Extract the (X, Y) coordinate from the center of the cell holding the provided text.  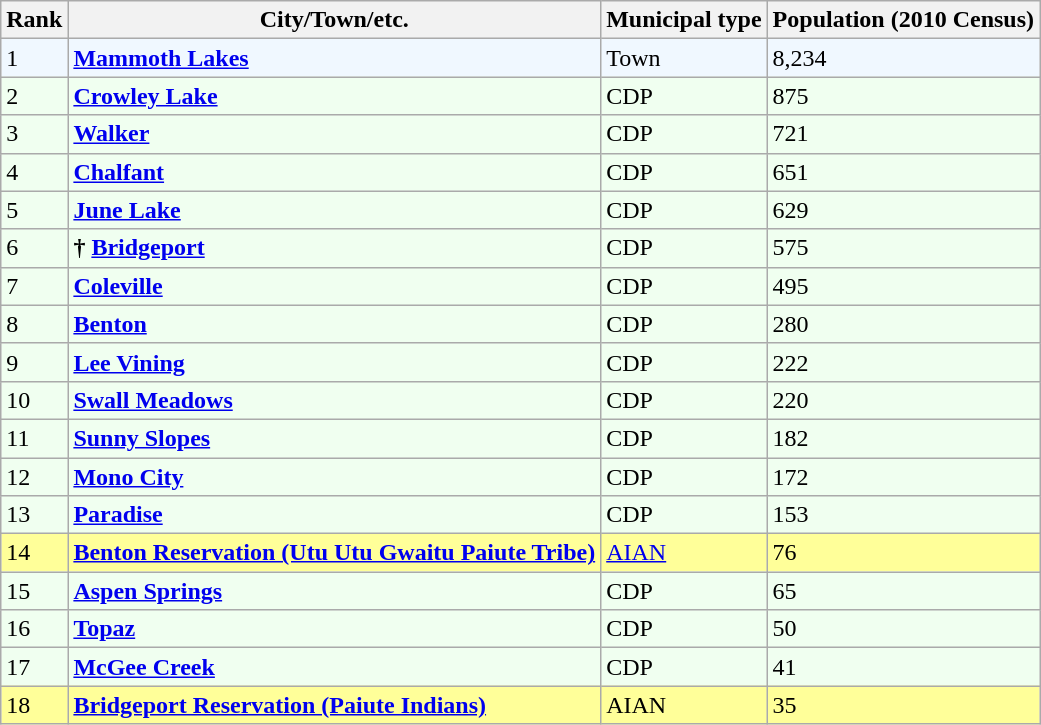
18 (34, 705)
222 (903, 362)
Coleville (334, 286)
Town (684, 58)
16 (34, 629)
182 (903, 438)
Benton (334, 324)
5 (34, 210)
Crowley Lake (334, 96)
† Bridgeport (334, 248)
575 (903, 248)
Lee Vining (334, 362)
41 (903, 667)
35 (903, 705)
Mammoth Lakes (334, 58)
651 (903, 172)
Aspen Springs (334, 591)
8 (34, 324)
65 (903, 591)
9 (34, 362)
Topaz (334, 629)
721 (903, 134)
50 (903, 629)
3 (34, 134)
Municipal type (684, 20)
Chalfant (334, 172)
17 (34, 667)
Bridgeport Reservation (Paiute Indians) (334, 705)
7 (34, 286)
8,234 (903, 58)
4 (34, 172)
McGee Creek (334, 667)
12 (34, 477)
2 (34, 96)
June Lake (334, 210)
Population (2010 Census) (903, 20)
11 (34, 438)
495 (903, 286)
1 (34, 58)
629 (903, 210)
Mono City (334, 477)
220 (903, 400)
Benton Reservation (Utu Utu Gwaitu Paiute Tribe) (334, 553)
10 (34, 400)
280 (903, 324)
Rank (34, 20)
City/Town/etc. (334, 20)
15 (34, 591)
875 (903, 96)
153 (903, 515)
6 (34, 248)
76 (903, 553)
172 (903, 477)
14 (34, 553)
Sunny Slopes (334, 438)
Swall Meadows (334, 400)
13 (34, 515)
Walker (334, 134)
Paradise (334, 515)
